Identify which cell holds the provided text, then report its [X, Y] central coordinate. 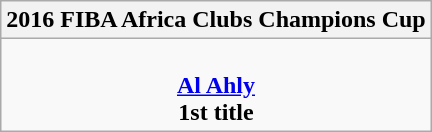
2016 FIBA Africa Clubs Champions Cup [216, 20]
Al Ahly1st title [216, 85]
